Return the [X, Y] coordinate for the center point of the cell that contains the specified text.  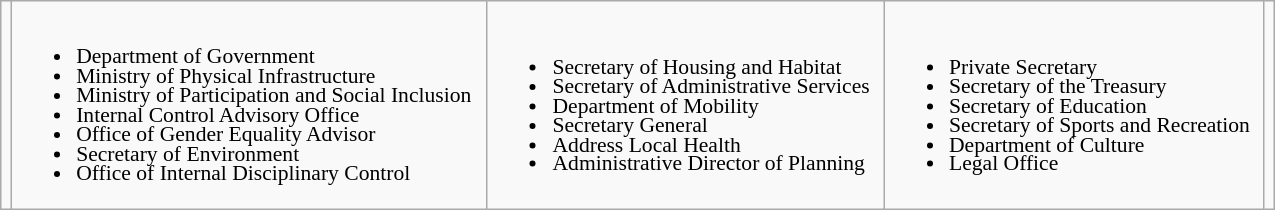
Private SecretarySecretary of the TreasurySecretary of EducationSecretary of Sports and RecreationDepartment of CultureLegal Office [1074, 106]
